Locate the cell with the specified text and output its (x, y) center coordinate. 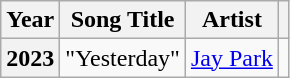
Jay Park (232, 58)
Artist (232, 20)
"Yesterday" (123, 58)
Year (30, 20)
2023 (30, 58)
Song Title (123, 20)
